Provide the (X, Y) coordinate of the cell's center where the given text is located.  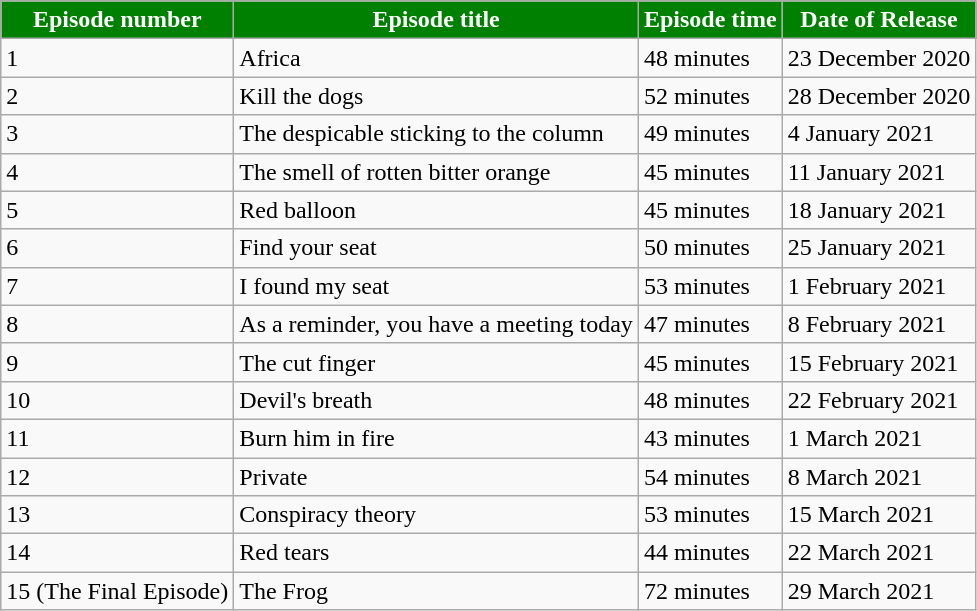
12 (118, 477)
5 (118, 210)
10 (118, 400)
7 (118, 286)
22 February 2021 (879, 400)
The despicable sticking to the column (436, 134)
52 minutes (710, 96)
Kill the dogs (436, 96)
2 (118, 96)
I found my seat (436, 286)
11 January 2021 (879, 172)
Find your seat (436, 248)
Red balloon (436, 210)
Africa (436, 58)
8 March 2021 (879, 477)
29 March 2021 (879, 591)
44 minutes (710, 553)
15 (The Final Episode) (118, 591)
1 March 2021 (879, 438)
6 (118, 248)
As a reminder, you have a meeting today (436, 324)
13 (118, 515)
3 (118, 134)
15 March 2021 (879, 515)
Date of Release (879, 20)
15 February 2021 (879, 362)
9 (118, 362)
8 (118, 324)
Episode number (118, 20)
47 minutes (710, 324)
Red tears (436, 553)
49 minutes (710, 134)
Burn him in fire (436, 438)
43 minutes (710, 438)
22 March 2021 (879, 553)
Episode title (436, 20)
28 December 2020 (879, 96)
1 February 2021 (879, 286)
14 (118, 553)
50 minutes (710, 248)
1 (118, 58)
23 December 2020 (879, 58)
18 January 2021 (879, 210)
The Frog (436, 591)
The cut finger (436, 362)
Episode time (710, 20)
Conspiracy theory (436, 515)
8 February 2021 (879, 324)
Devil's breath (436, 400)
Private (436, 477)
54 minutes (710, 477)
72 minutes (710, 591)
The smell of rotten bitter orange (436, 172)
11 (118, 438)
25 January 2021 (879, 248)
4 (118, 172)
4 January 2021 (879, 134)
